Provide the (X, Y) coordinate of the cell's center where the given text is located.  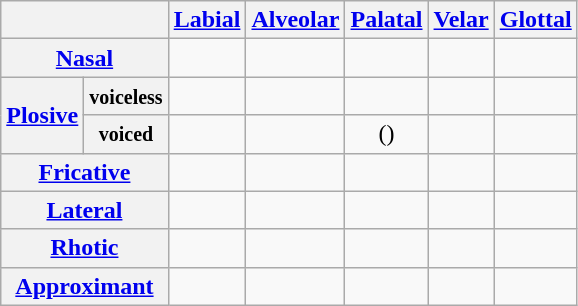
Velar (461, 20)
Nasal (84, 58)
Fricative (84, 172)
voiceless (126, 96)
Approximant (84, 286)
Plosive (42, 115)
Palatal (386, 20)
Rhotic (84, 248)
Labial (207, 20)
Lateral (84, 210)
voiced (126, 134)
Glottal (536, 20)
Alveolar (296, 20)
() (386, 134)
